Return the (X, Y) coordinate for the center point of the cell that contains the specified text.  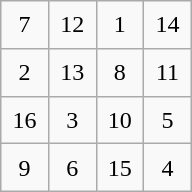
7 (25, 25)
8 (120, 72)
5 (168, 120)
16 (25, 120)
10 (120, 120)
2 (25, 72)
14 (168, 25)
13 (72, 72)
15 (120, 168)
1 (120, 25)
3 (72, 120)
4 (168, 168)
6 (72, 168)
11 (168, 72)
9 (25, 168)
12 (72, 25)
